Identify which cell holds the provided text, then report its [X, Y] central coordinate. 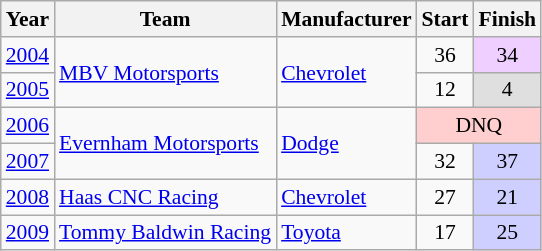
4 [507, 90]
Toyota [346, 233]
2006 [28, 126]
21 [507, 197]
Start [446, 19]
DNQ [480, 126]
Team [165, 19]
Evernham Motorsports [165, 144]
2004 [28, 55]
17 [446, 233]
MBV Motorsports [165, 72]
Finish [507, 19]
Dodge [346, 144]
Manufacturer [346, 19]
Tommy Baldwin Racing [165, 233]
32 [446, 162]
2005 [28, 90]
36 [446, 55]
12 [446, 90]
Year [28, 19]
34 [507, 55]
25 [507, 233]
2009 [28, 233]
2007 [28, 162]
27 [446, 197]
Haas CNC Racing [165, 197]
2008 [28, 197]
37 [507, 162]
